Scan for the cell matching the given text and deliver its (x, y) coordinate at center. 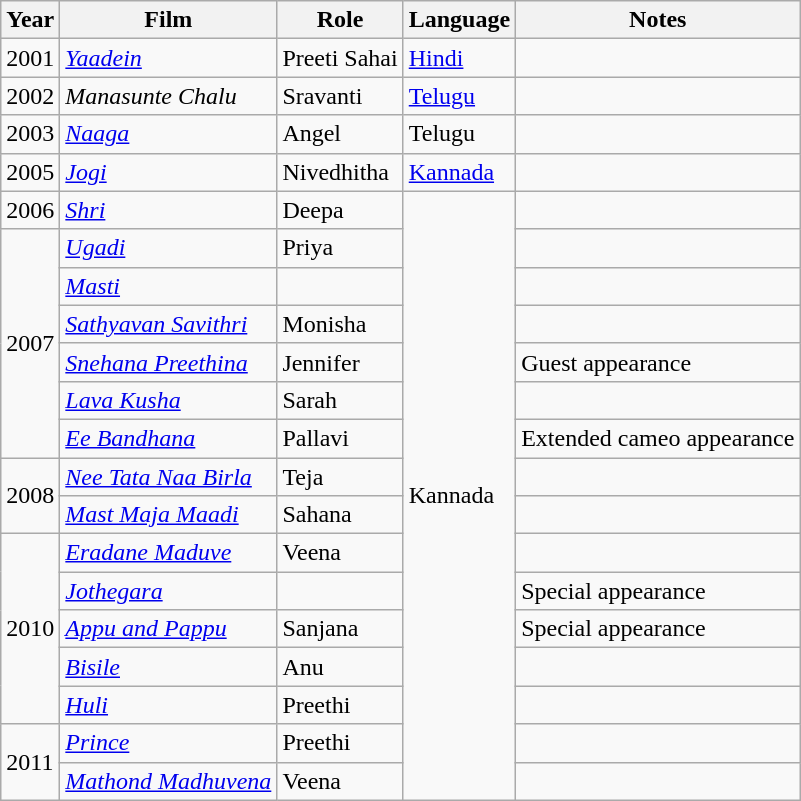
Extended cameo appearance (658, 438)
Priya (340, 248)
Deepa (340, 210)
2006 (30, 210)
2011 (30, 762)
2001 (30, 58)
Monisha (340, 324)
Huli (168, 705)
Prince (168, 743)
Ugadi (168, 248)
Jogi (168, 172)
Sathyavan Savithri (168, 324)
Lava Kusha (168, 400)
Mathond Madhuvena (168, 781)
Role (340, 20)
Bisile (168, 667)
Masti (168, 286)
Film (168, 20)
Guest appearance (658, 362)
2010 (30, 629)
Pallavi (340, 438)
Language (459, 20)
Preeti Sahai (340, 58)
Sahana (340, 515)
Ee Bandhana (168, 438)
Snehana Preethina (168, 362)
Jothegara (168, 591)
2007 (30, 343)
Anu (340, 667)
Teja (340, 477)
Nee Tata Naa Birla (168, 477)
2005 (30, 172)
Notes (658, 20)
Mast Maja Maadi (168, 515)
Sanjana (340, 629)
Jennifer (340, 362)
Year (30, 20)
Manasunte Chalu (168, 96)
2003 (30, 134)
2008 (30, 496)
Eradane Maduve (168, 553)
Sravanti (340, 96)
Angel (340, 134)
Shri (168, 210)
2002 (30, 96)
Sarah (340, 400)
Yaadein (168, 58)
Nivedhitha (340, 172)
Naaga (168, 134)
Hindi (459, 58)
Appu and Pappu (168, 629)
